Detect which cell encompasses the target text, then output its [X, Y] center coordinate. 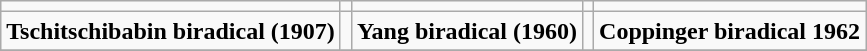
Tschitschibabin biradical (1907) [171, 31]
Yang biradical (1960) [466, 31]
Coppinger biradical 1962 [730, 31]
